Determine the (x, y) coordinate at the center of the cell enclosing the given text.  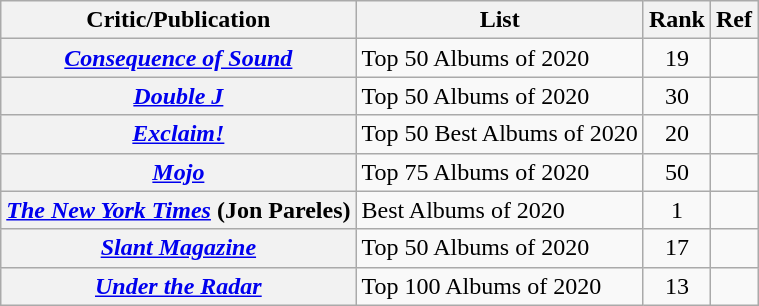
Mojo (178, 172)
Slant Magazine (178, 248)
Critic/Publication (178, 20)
17 (676, 248)
50 (676, 172)
Best Albums of 2020 (500, 210)
Double J (178, 96)
Top 75 Albums of 2020 (500, 172)
13 (676, 286)
20 (676, 134)
List (500, 20)
19 (676, 58)
30 (676, 96)
Exclaim! (178, 134)
Top 50 Best Albums of 2020 (500, 134)
Consequence of Sound (178, 58)
Rank (676, 20)
Under the Radar (178, 286)
Ref (734, 20)
1 (676, 210)
Top 100 Albums of 2020 (500, 286)
The New York Times (Jon Pareles) (178, 210)
